Provide the (X, Y) coordinate of the cell's center where the given text is located.  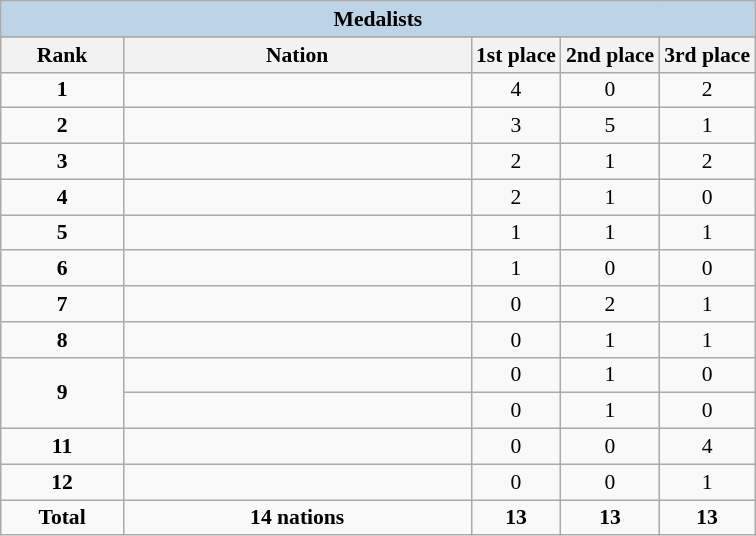
9 (62, 392)
7 (62, 304)
12 (62, 482)
11 (62, 447)
Rank (62, 55)
3rd place (707, 55)
2nd place (610, 55)
Medalists (378, 19)
Total (62, 518)
Nation (297, 55)
6 (62, 269)
1st place (516, 55)
8 (62, 340)
14 nations (297, 518)
